Provide the (x, y) coordinate of the cell's center where the given text is located.  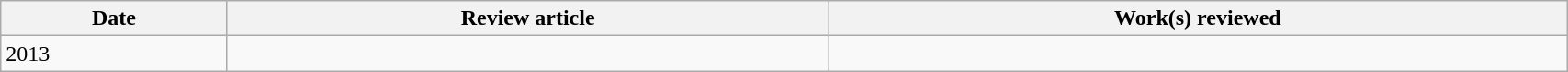
Review article (527, 18)
Work(s) reviewed (1198, 18)
Date (114, 18)
2013 (114, 54)
